Determine the [x, y] coordinate at the center of the cell enclosing the given text.  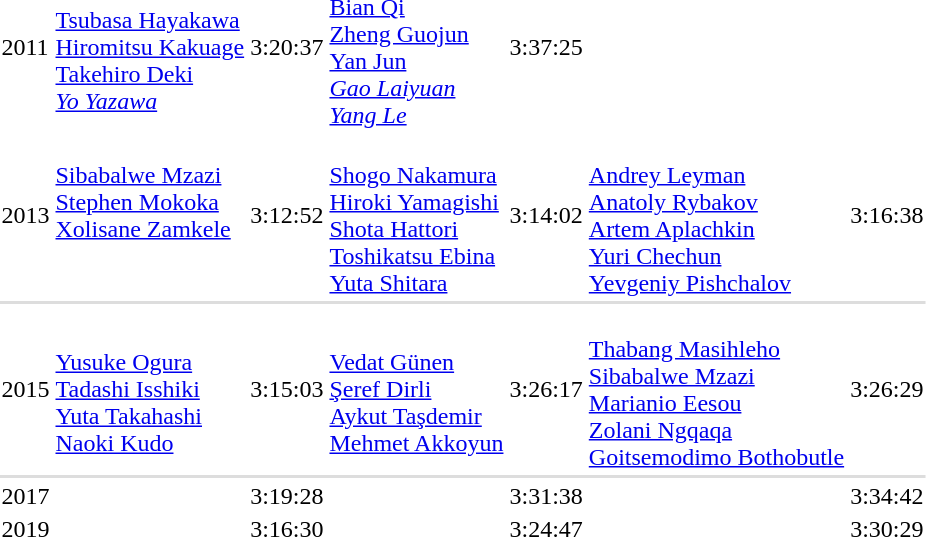
3:26:17 [546, 390]
3:34:42 [887, 496]
Sibabalwe MzaziStephen MokokaXolisane Zamkele [150, 216]
3:16:38 [887, 216]
3:19:28 [287, 496]
3:14:02 [546, 216]
Thabang MasihlehoSibabalwe MzaziMarianio EesouZolani NgqaqaGoitsemodimo Bothobutle [716, 390]
Andrey LeymanAnatoly RybakovArtem AplachkinYuri ChechunYevgeniy Pishchalov [716, 216]
2015 [26, 390]
Vedat GünenŞeref DirliAykut TaşdemirMehmet Akkoyun [416, 390]
2013 [26, 216]
3:12:52 [287, 216]
2017 [26, 496]
Yusuke OguraTadashi IsshikiYuta TakahashiNaoki Kudo [150, 390]
3:15:03 [287, 390]
Shogo NakamuraHiroki YamagishiShota HattoriToshikatsu EbinaYuta Shitara [416, 216]
3:26:29 [887, 390]
3:31:38 [546, 496]
